Extract the (x, y) coordinate from the center of the cell holding the provided text.  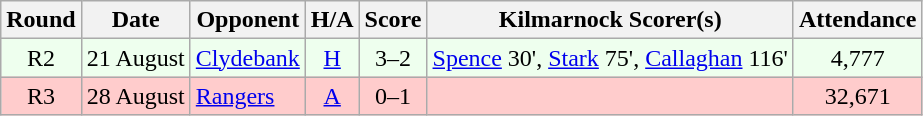
21 August (136, 58)
Opponent (248, 20)
Kilmarnock Scorer(s) (610, 20)
Spence 30', Stark 75', Callaghan 116' (610, 58)
Attendance (857, 20)
Date (136, 20)
R2 (41, 58)
4,777 (857, 58)
Score (393, 20)
Clydebank (248, 58)
32,671 (857, 96)
0–1 (393, 96)
H/A (332, 20)
Rangers (248, 96)
Round (41, 20)
H (332, 58)
R3 (41, 96)
3–2 (393, 58)
A (332, 96)
28 August (136, 96)
